Scan for the cell matching the given text and deliver its [x, y] coordinate at center. 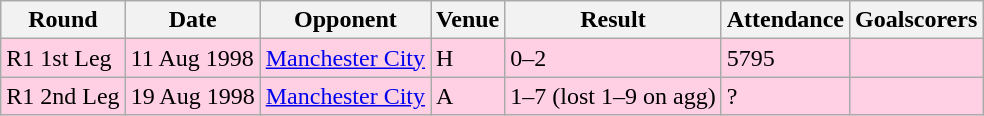
0–2 [613, 58]
1–7 (lost 1–9 on agg) [613, 96]
Round [63, 20]
Venue [468, 20]
Attendance [785, 20]
Result [613, 20]
19 Aug 1998 [192, 96]
Goalscorers [916, 20]
5795 [785, 58]
R1 2nd Leg [63, 96]
H [468, 58]
11 Aug 1998 [192, 58]
R1 1st Leg [63, 58]
? [785, 96]
Opponent [345, 20]
Date [192, 20]
A [468, 96]
